Search for the cell housing the specified text and yield its [X, Y] center coordinate. 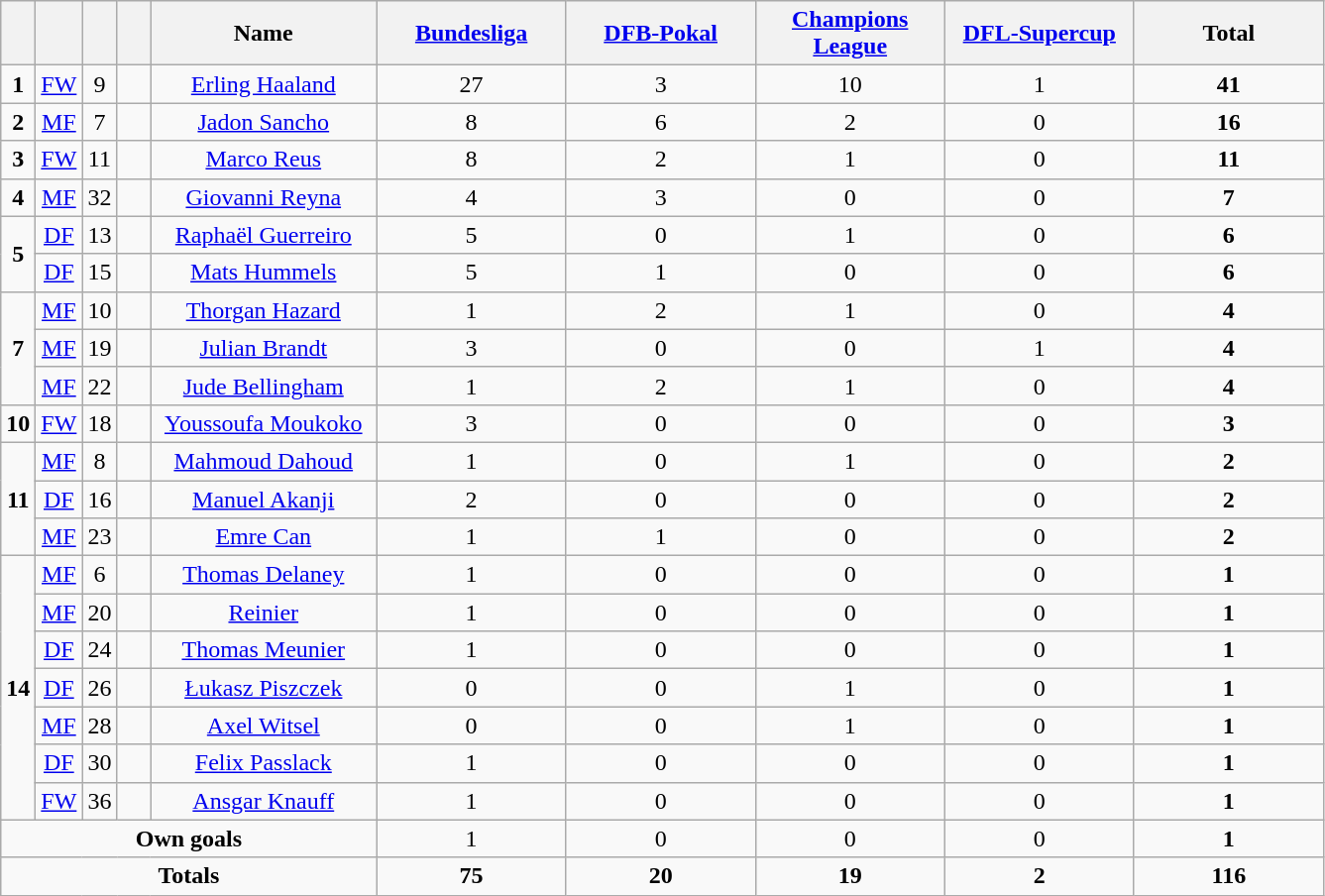
Total [1229, 34]
30 [99, 763]
Jadon Sancho [264, 122]
Totals [188, 876]
Thomas Delaney [264, 575]
Bundesliga [472, 34]
23 [99, 537]
Jude Bellingham [264, 386]
Champions League [850, 34]
DFB-Pokal [660, 34]
24 [99, 650]
Own goals [188, 839]
18 [99, 423]
Thomas Meunier [264, 650]
32 [99, 197]
15 [99, 273]
14 [18, 688]
Reinier [264, 613]
26 [99, 688]
27 [472, 84]
116 [1229, 876]
Raphaël Guerreiro [264, 235]
28 [99, 726]
Marco Reus [264, 160]
Mahmoud Dahoud [264, 461]
Erling Haaland [264, 84]
Ansgar Knauff [264, 801]
DFL-Supercup [1039, 34]
Emre Can [264, 537]
Axel Witsel [264, 726]
41 [1229, 84]
Youssoufa Moukoko [264, 423]
9 [99, 84]
Thorgan Hazard [264, 310]
Manuel Akanji [264, 499]
Julian Brandt [264, 348]
Felix Passlack [264, 763]
75 [472, 876]
13 [99, 235]
Łukasz Piszczek [264, 688]
Mats Hummels [264, 273]
36 [99, 801]
22 [99, 386]
Giovanni Reyna [264, 197]
Name [264, 34]
